Locate the cell with the specified text and output its (x, y) center coordinate. 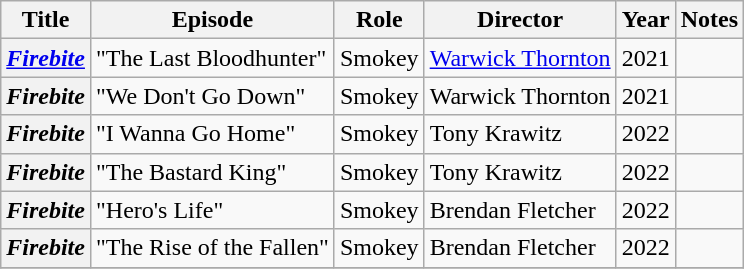
"The Bastard King" (212, 172)
Director (520, 20)
"The Last Bloodhunter" (212, 58)
"The Rise of the Fallen" (212, 248)
"We Don't Go Down" (212, 96)
Notes (709, 20)
"I Wanna Go Home" (212, 134)
Title (46, 20)
Year (646, 20)
Episode (212, 20)
Role (379, 20)
"Hero's Life" (212, 210)
